Determine the (x, y) coordinate at the center of the cell enclosing the given text.  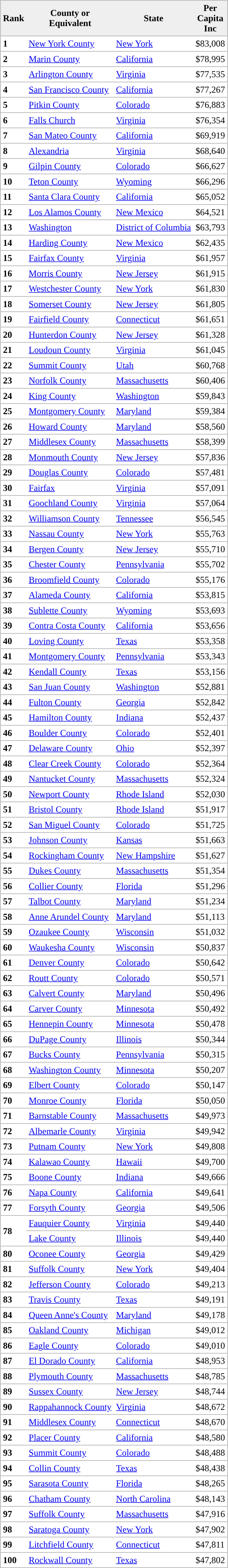
76 (14, 1192)
Westchester County (70, 289)
$61,651 (211, 319)
3 (14, 74)
Bristol County (70, 809)
90 (14, 1407)
93 (14, 1453)
Kalawao County (70, 1162)
$50,571 (211, 978)
Fairfax (70, 488)
Waukesha County (70, 947)
Williamson County (70, 519)
San Francisco County (70, 90)
$66,627 (211, 166)
$59,843 (211, 396)
$53,815 (211, 595)
$52,437 (211, 717)
Rockingham County (70, 855)
$52,397 (211, 748)
$49,429 (211, 1254)
Barnstable County (70, 1116)
$53,343 (211, 656)
$83,008 (211, 43)
56 (14, 886)
$68,640 (211, 151)
Kendall County (70, 672)
Los Alamos County (70, 212)
Loudoun County (70, 350)
91 (14, 1422)
Sublette County (70, 610)
Ohio (153, 748)
Kansas (153, 840)
$76,354 (211, 120)
$51,113 (211, 917)
19 (14, 319)
Boone County (70, 1177)
$63,793 (211, 227)
7 (14, 135)
Routt County (70, 978)
Calvert County (70, 993)
$49,700 (211, 1162)
$57,836 (211, 457)
$50,344 (211, 1039)
Forsyth County (70, 1208)
$51,234 (211, 901)
$56,545 (211, 519)
$64,521 (211, 212)
$76,883 (211, 105)
38 (14, 610)
$49,973 (211, 1116)
Albemarle County (70, 1131)
$65,052 (211, 197)
$51,917 (211, 809)
64 (14, 1009)
Lake County (70, 1238)
Teton County (70, 182)
$47,916 (211, 1514)
$52,324 (211, 779)
21 (14, 350)
70 (14, 1101)
95 (14, 1483)
Hawaii (153, 1162)
$49,012 (211, 1330)
$48,672 (211, 1407)
Napa County (70, 1192)
48 (14, 764)
$57,481 (211, 472)
60 (14, 947)
84 (14, 1315)
$55,763 (211, 534)
Anne Arundel County (70, 917)
9 (14, 166)
63 (14, 993)
$58,560 (211, 427)
Fairfield County (70, 319)
80 (14, 1254)
Monmouth County (70, 457)
$53,656 (211, 626)
$55,702 (211, 564)
8 (14, 151)
1 (14, 43)
Chatham County (70, 1499)
12 (14, 212)
Nantucket County (70, 779)
Santa Clara County (70, 197)
$53,693 (211, 610)
Carver County (70, 1009)
Harding County (70, 243)
68 (14, 1070)
99 (14, 1545)
Alameda County (70, 595)
Fulton County (70, 702)
$49,213 (211, 1284)
Delaware County (70, 748)
100 (14, 1560)
62 (14, 978)
11 (14, 197)
Goochland County (70, 503)
53 (14, 840)
Monroe County (70, 1101)
$48,670 (211, 1422)
$49,506 (211, 1208)
44 (14, 702)
71 (14, 1116)
74 (14, 1162)
Oakland County (70, 1330)
Nassau County (70, 534)
Michigan (153, 1330)
$61,045 (211, 350)
78 (14, 1231)
$77,535 (211, 74)
$55,710 (211, 549)
Washington County (70, 1070)
Alexandria (70, 151)
Howard County (70, 427)
22 (14, 365)
Arlington County (70, 74)
51 (14, 809)
55 (14, 871)
Newport County (70, 794)
$66,296 (211, 182)
Rappahannock County (70, 1407)
Johnson County (70, 840)
39 (14, 626)
40 (14, 641)
$61,830 (211, 289)
San Mateo County (70, 135)
Oconee County (70, 1254)
Rockwall County (70, 1560)
$48,265 (211, 1483)
26 (14, 427)
72 (14, 1131)
Denver County (70, 963)
$78,995 (211, 59)
94 (14, 1468)
$49,178 (211, 1315)
88 (14, 1376)
13 (14, 227)
$48,580 (211, 1438)
Saratoga County (70, 1529)
75 (14, 1177)
$48,744 (211, 1391)
Plymouth County (70, 1376)
35 (14, 564)
Contra Costa County (70, 626)
97 (14, 1514)
$50,147 (211, 1085)
New York County (70, 43)
86 (14, 1346)
$59,384 (211, 411)
$50,492 (211, 1009)
47 (14, 748)
$50,496 (211, 993)
$60,768 (211, 365)
Bucks County (70, 1054)
Jefferson County (70, 1284)
69 (14, 1085)
$53,156 (211, 672)
67 (14, 1054)
DuPage County (70, 1039)
Morris County (70, 273)
San Miguel County (70, 825)
58 (14, 917)
10 (14, 182)
$53,358 (211, 641)
$51,663 (211, 840)
$51,725 (211, 825)
$58,399 (211, 442)
$48,785 (211, 1376)
PerCapitaInc (211, 18)
45 (14, 717)
Hunterdon County (70, 335)
49 (14, 779)
98 (14, 1529)
Pitkin County (70, 105)
Rank (14, 18)
$61,915 (211, 273)
24 (14, 396)
Elbert County (70, 1085)
$52,881 (211, 687)
29 (14, 472)
$61,328 (211, 335)
23 (14, 380)
66 (14, 1039)
$62,435 (211, 243)
Broomfield County (70, 580)
34 (14, 549)
Hennepin County (70, 1024)
83 (14, 1299)
$69,919 (211, 135)
27 (14, 442)
$57,091 (211, 488)
41 (14, 656)
Talbot County (70, 901)
$49,404 (211, 1269)
Fauquier County (70, 1223)
Placer County (70, 1438)
District of Columbia (153, 227)
King County (70, 396)
54 (14, 855)
$48,488 (211, 1453)
89 (14, 1391)
$51,627 (211, 855)
$77,267 (211, 90)
$47,811 (211, 1545)
Chester County (70, 564)
$48,143 (211, 1499)
$60,406 (211, 380)
50 (14, 794)
$50,478 (211, 1024)
Ozaukee County (70, 932)
New Hampshire (153, 855)
$49,942 (211, 1131)
$50,642 (211, 963)
Falls Church (70, 120)
$49,191 (211, 1299)
15 (14, 258)
$48,953 (211, 1361)
$55,176 (211, 580)
57 (14, 901)
Putnam County (70, 1146)
Travis County (70, 1299)
$61,805 (211, 304)
El Dorado County (70, 1361)
Marin County (70, 59)
20 (14, 335)
31 (14, 503)
14 (14, 243)
Boulder County (70, 733)
5 (14, 105)
87 (14, 1361)
Hamilton County (70, 717)
92 (14, 1438)
Fairfax County (70, 258)
Clear Creek County (70, 764)
4 (14, 90)
$49,808 (211, 1146)
$51,354 (211, 871)
25 (14, 411)
30 (14, 488)
Norfolk County (70, 380)
85 (14, 1330)
Loving County (70, 641)
77 (14, 1208)
46 (14, 733)
$49,641 (211, 1192)
18 (14, 304)
Eagle County (70, 1346)
Dukes County (70, 871)
$57,064 (211, 503)
61 (14, 963)
42 (14, 672)
$51,032 (211, 932)
$50,315 (211, 1054)
52 (14, 825)
33 (14, 534)
Bergen County (70, 549)
$61,957 (211, 258)
$52,842 (211, 702)
59 (14, 932)
Tennessee (153, 519)
$52,364 (211, 764)
Sussex County (70, 1391)
2 (14, 59)
Litchfield County (70, 1545)
32 (14, 519)
$51,296 (211, 886)
Sarasota County (70, 1483)
16 (14, 273)
$49,010 (211, 1346)
$52,030 (211, 794)
17 (14, 289)
$49,666 (211, 1177)
Collin County (70, 1468)
43 (14, 687)
$48,438 (211, 1468)
36 (14, 580)
Gilpin County (70, 166)
State (153, 18)
$52,401 (211, 733)
Queen Anne's County (70, 1315)
North Carolina (153, 1499)
Collier County (70, 886)
81 (14, 1269)
6 (14, 120)
Utah (153, 365)
$47,802 (211, 1560)
$47,902 (211, 1529)
96 (14, 1499)
$50,837 (211, 947)
65 (14, 1024)
Douglas County (70, 472)
82 (14, 1284)
Somerset County (70, 304)
$50,050 (211, 1101)
San Juan County (70, 687)
County orEquivalent (70, 18)
37 (14, 595)
73 (14, 1146)
28 (14, 457)
$50,207 (211, 1070)
